Pinpoint the cell where the given text exists, returning its [x, y] midpoint coordinate. 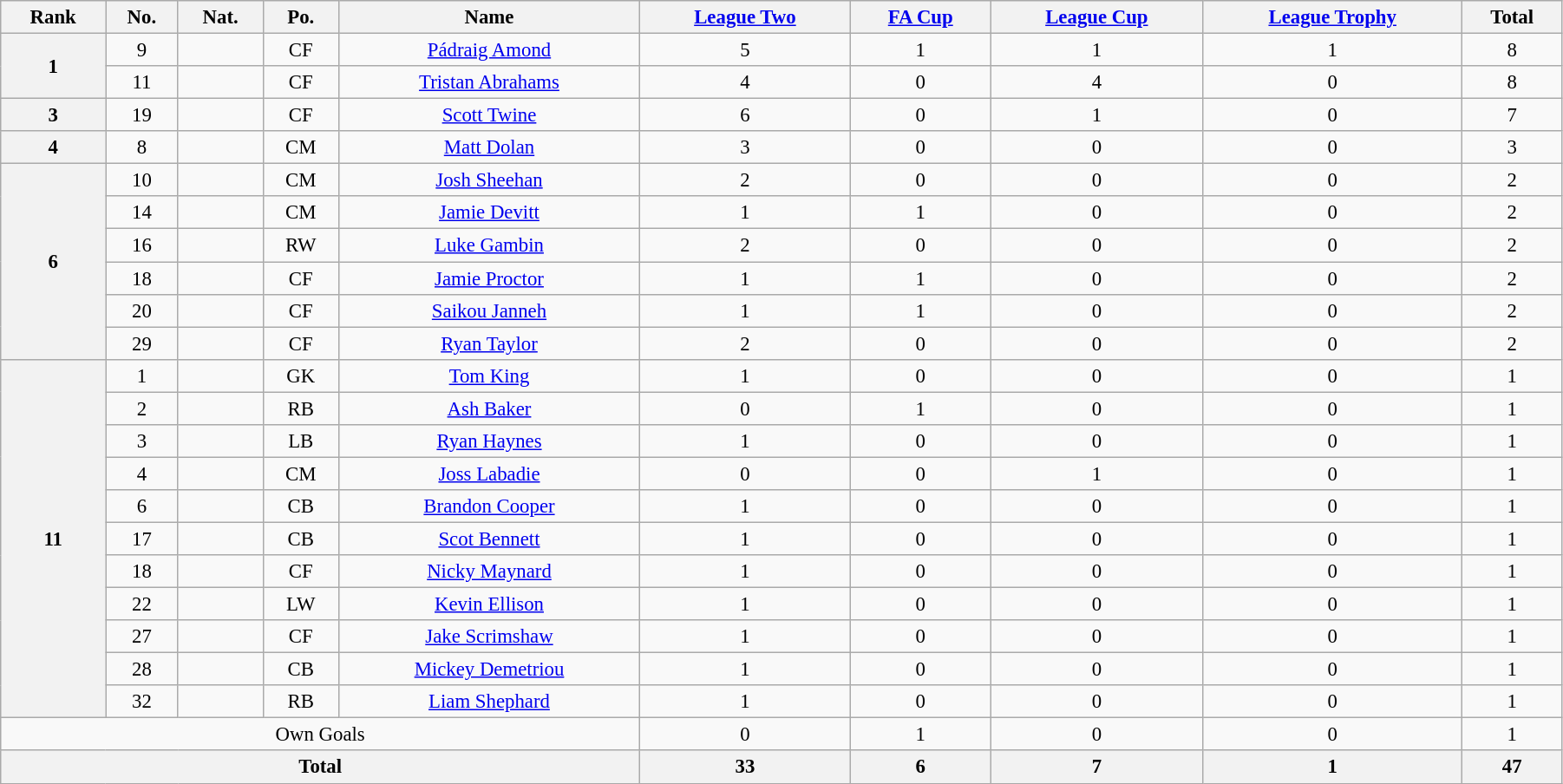
Scot Bennett [489, 539]
Nat. [220, 17]
League Two [746, 17]
GK [300, 376]
Tom King [489, 376]
10 [142, 180]
Po. [300, 17]
Name [489, 17]
32 [142, 702]
LB [300, 441]
Brandon Cooper [489, 506]
Kevin Ellison [489, 604]
Rank [54, 17]
20 [142, 310]
RW [300, 245]
League Trophy [1332, 17]
Ryan Haynes [489, 441]
Matt Dolan [489, 147]
Ryan Taylor [489, 343]
Nicky Maynard [489, 572]
Joss Labadie [489, 474]
29 [142, 343]
Tristan Abrahams [489, 82]
LW [300, 604]
5 [746, 50]
FA Cup [920, 17]
Jake Scrimshaw [489, 637]
League Cup [1096, 17]
Mickey Demetriou [489, 670]
No. [142, 17]
22 [142, 604]
47 [1513, 768]
Own Goals [321, 735]
28 [142, 670]
Saikou Janneh [489, 310]
33 [746, 768]
Pádraig Amond [489, 50]
Jamie Devitt [489, 212]
16 [142, 245]
Liam Shephard [489, 702]
Josh Sheehan [489, 180]
9 [142, 50]
Luke Gambin [489, 245]
Jamie Proctor [489, 278]
14 [142, 212]
Scott Twine [489, 115]
Ash Baker [489, 408]
27 [142, 637]
19 [142, 115]
17 [142, 539]
